Output the (X, Y) coordinate of the center of the cell containing the given text.  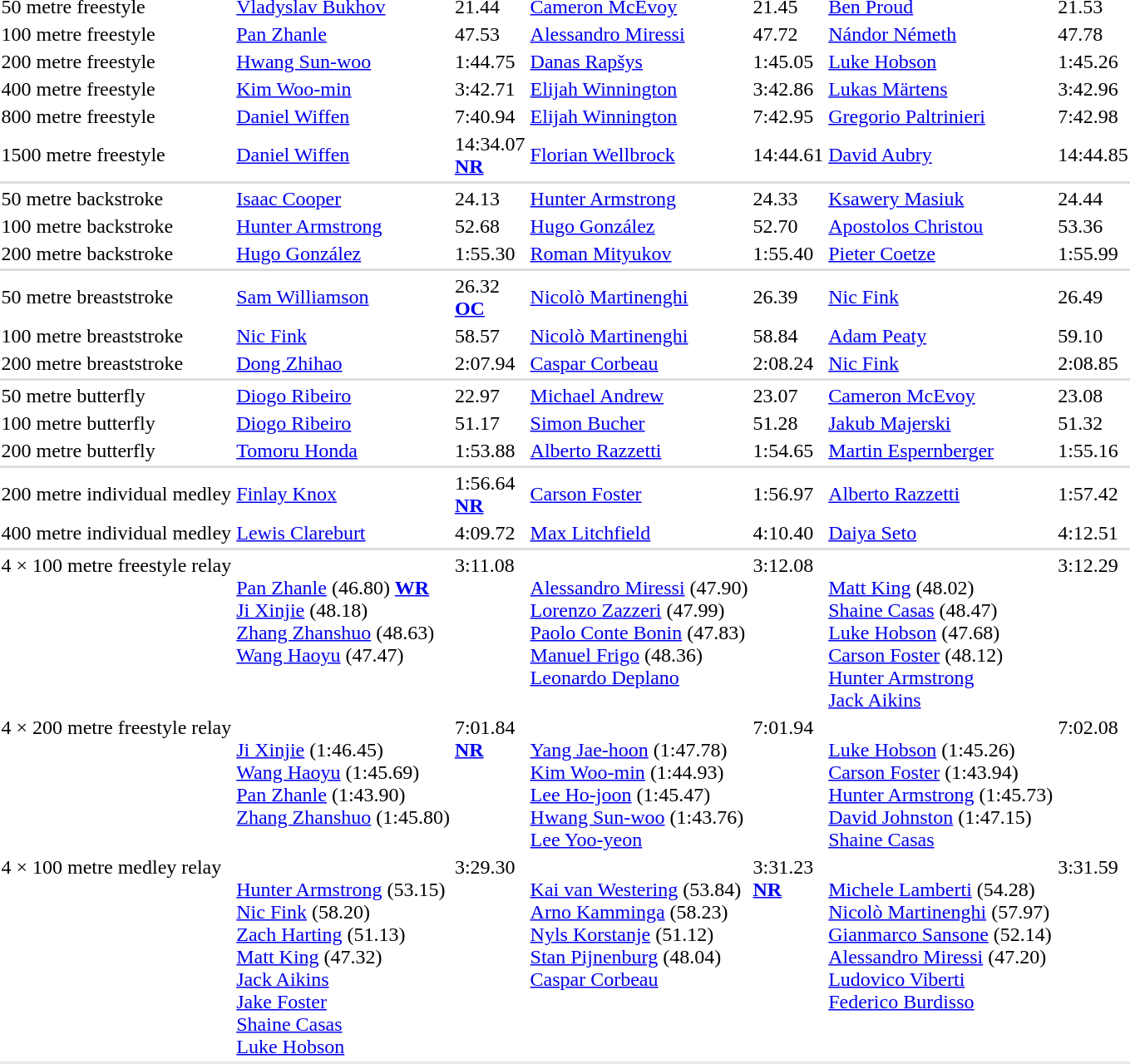
3:31.59 (1093, 957)
Sam Williamson (343, 298)
52.68 (490, 226)
Dong Zhihao (343, 363)
51.32 (1093, 423)
200 metre freestyle (116, 62)
Michael Andrew (639, 396)
Tomoru Honda (343, 451)
47.78 (1093, 34)
Lewis Clareburt (343, 533)
1500 metre freestyle (116, 155)
David Aubry (941, 155)
2:08.85 (1093, 363)
4 × 100 metre medley relay (116, 957)
Jakub Majerski (941, 423)
7:42.98 (1093, 116)
4:09.72 (490, 533)
50 metre butterfly (116, 396)
Danas Rapšys (639, 62)
Ji Xinjie (1:46.45)Wang Haoyu (1:45.69)Pan Zhanle (1:43.90)Zhang Zhanshuo (1:45.80) (343, 783)
Hunter Armstrong (53.15)Nic Fink (58.20)Zach Harting (51.13)Matt King (47.32)Jack AikinsJake FosterShaine CasasLuke Hobson (343, 957)
47.53 (490, 34)
4:12.51 (1093, 533)
Roman Mityukov (639, 254)
1:54.65 (788, 451)
7:40.94 (490, 116)
22.97 (490, 396)
Adam Peaty (941, 336)
Caspar Corbeau (639, 363)
1:55.30 (490, 254)
4 × 100 metre freestyle relay (116, 633)
1:55.40 (788, 254)
200 metre breaststroke (116, 363)
Michele Lamberti (54.28)Nicolò Martinenghi (57.97)Gianmarco Sansone (52.14)Alessandro Miressi (47.20)Ludovico VibertiFederico Burdisso (941, 957)
Gregorio Paltrinieri (941, 116)
26.39 (788, 298)
100 metre backstroke (116, 226)
7:02.08 (1093, 783)
1:56.97 (788, 494)
47.72 (788, 34)
Pieter Coetze (941, 254)
50 metre backstroke (116, 199)
Kim Woo-min (343, 89)
Pan Zhanle (46.80) WRJi Xinjie (48.18)Zhang Zhanshuo (48.63)Wang Haoyu (47.47) (343, 633)
3:11.08 (490, 633)
Hwang Sun-woo (343, 62)
Kai van Westering (53.84)Arno Kamminga (58.23)Nyls Korstanje (51.12)Stan Pijnenburg (48.04)Caspar Corbeau (639, 957)
Matt King (48.02)Shaine Casas (48.47)Luke Hobson (47.68)Carson Foster (48.12)Hunter ArmstrongJack Aikins (941, 633)
Yang Jae-hoon (1:47.78)Kim Woo-min (1:44.93)Lee Ho-joon (1:45.47)Hwang Sun-woo (1:43.76)Lee Yoo-yeon (639, 783)
23.08 (1093, 396)
3:42.96 (1093, 89)
Ksawery Masiuk (941, 199)
100 metre butterfly (116, 423)
Luke Hobson (941, 62)
3:12.29 (1093, 633)
3:29.30 (490, 957)
2:08.24 (788, 363)
Nándor Németh (941, 34)
Simon Bucher (639, 423)
3:31.23NR (788, 957)
51.17 (490, 423)
23.07 (788, 396)
50 metre breaststroke (116, 298)
7:01.94 (788, 783)
Isaac Cooper (343, 199)
400 metre individual medley (116, 533)
200 metre individual medley (116, 494)
26.32OC (490, 298)
26.49 (1093, 298)
Alessandro Miressi (47.90)Lorenzo Zazzeri (47.99)Paolo Conte Bonin (47.83)Manuel Frigo (48.36)Leonardo Deplano (639, 633)
24.44 (1093, 199)
53.36 (1093, 226)
100 metre breaststroke (116, 336)
Martin Espernberger (941, 451)
14:34.07NR (490, 155)
1:55.16 (1093, 451)
1:55.99 (1093, 254)
Carson Foster (639, 494)
4:10.40 (788, 533)
59.10 (1093, 336)
7:42.95 (788, 116)
3:42.86 (788, 89)
Luke Hobson (1:45.26)Carson Foster (1:43.94)Hunter Armstrong (1:45.73)David Johnston (1:47.15)Shaine Casas (941, 783)
1:53.88 (490, 451)
1:57.42 (1093, 494)
2:07.94 (490, 363)
52.70 (788, 226)
58.84 (788, 336)
800 metre freestyle (116, 116)
200 metre butterfly (116, 451)
14:44.61 (788, 155)
24.33 (788, 199)
3:42.71 (490, 89)
Apostolos Christou (941, 226)
1:45.26 (1093, 62)
Pan Zhanle (343, 34)
4 × 200 metre freestyle relay (116, 783)
3:12.08 (788, 633)
1:56.64NR (490, 494)
Lukas Märtens (941, 89)
58.57 (490, 336)
7:01.84NR (490, 783)
Florian Wellbrock (639, 155)
Max Litchfield (639, 533)
Alessandro Miressi (639, 34)
400 metre freestyle (116, 89)
Daiya Seto (941, 533)
51.28 (788, 423)
Cameron McEvoy (941, 396)
200 metre backstroke (116, 254)
100 metre freestyle (116, 34)
1:45.05 (788, 62)
14:44.85 (1093, 155)
Finlay Knox (343, 494)
1:44.75 (490, 62)
24.13 (490, 199)
